Scan for the cell matching the given text and deliver its (X, Y) coordinate at center. 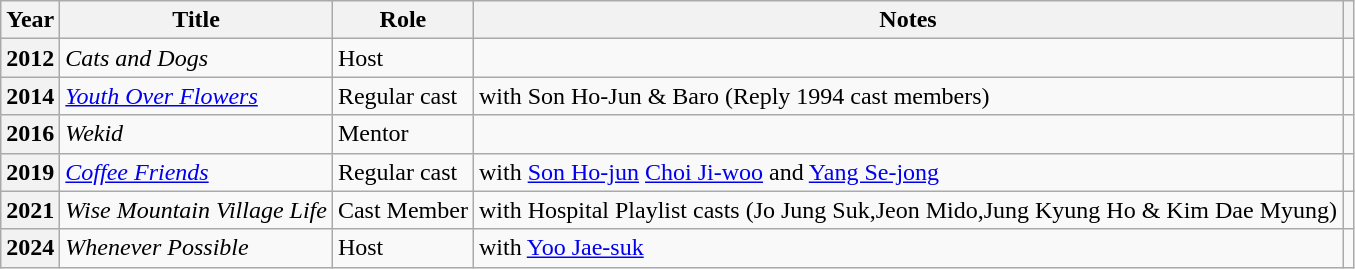
2014 (30, 96)
2012 (30, 58)
with Son Ho-Jun & Baro (Reply 1994 cast members) (908, 96)
Cats and Dogs (196, 58)
Youth Over Flowers (196, 96)
with Hospital Playlist casts (Jo Jung Suk,Jeon Mido,Jung Kyung Ho & Kim Dae Myung) (908, 210)
Whenever Possible (196, 248)
Notes (908, 20)
with Son Ho-jun Choi Ji-woo and Yang Se-jong (908, 172)
Role (402, 20)
Year (30, 20)
with Yoo Jae-suk (908, 248)
Title (196, 20)
Wise Mountain Village Life (196, 210)
2019 (30, 172)
Wekid (196, 134)
Mentor (402, 134)
Cast Member (402, 210)
2021 (30, 210)
2016 (30, 134)
Coffee Friends (196, 172)
2024 (30, 248)
